Detect which cell encompasses the target text, then output its [X, Y] center coordinate. 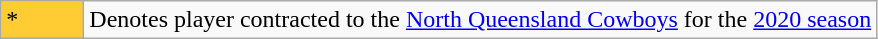
Denotes player contracted to the North Queensland Cowboys for the 2020 season [480, 20]
* [42, 20]
